Return (x, y) of the center of cell containing provided text 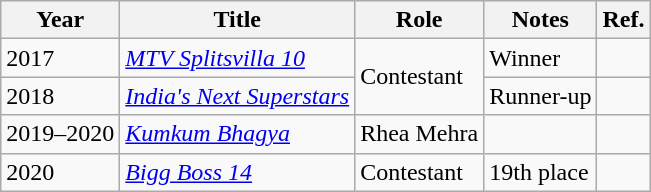
2018 (60, 96)
Title (238, 20)
Rhea Mehra (420, 134)
India's Next Superstars (238, 96)
2017 (60, 58)
Notes (540, 20)
Ref. (624, 20)
Runner-up (540, 96)
Year (60, 20)
2020 (60, 172)
2019–2020 (60, 134)
Role (420, 20)
MTV Splitsvilla 10 (238, 58)
19th place (540, 172)
Winner (540, 58)
Bigg Boss 14 (238, 172)
Kumkum Bhagya (238, 134)
